Determine the (x, y) coordinate at the center of the cell enclosing the given text.  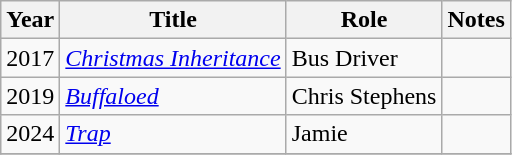
Bus Driver (364, 58)
Trap (173, 134)
Notes (476, 20)
2017 (30, 58)
Year (30, 20)
2019 (30, 96)
Buffaloed (173, 96)
Jamie (364, 134)
Chris Stephens (364, 96)
2024 (30, 134)
Role (364, 20)
Christmas Inheritance (173, 58)
Title (173, 20)
